Output the (x, y) coordinate of the center of the cell containing the given text.  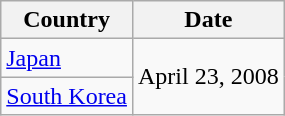
Japan (67, 58)
Date (208, 20)
South Korea (67, 96)
April 23, 2008 (208, 77)
Country (67, 20)
